Locate the cell with the specified text and output its [X, Y] center coordinate. 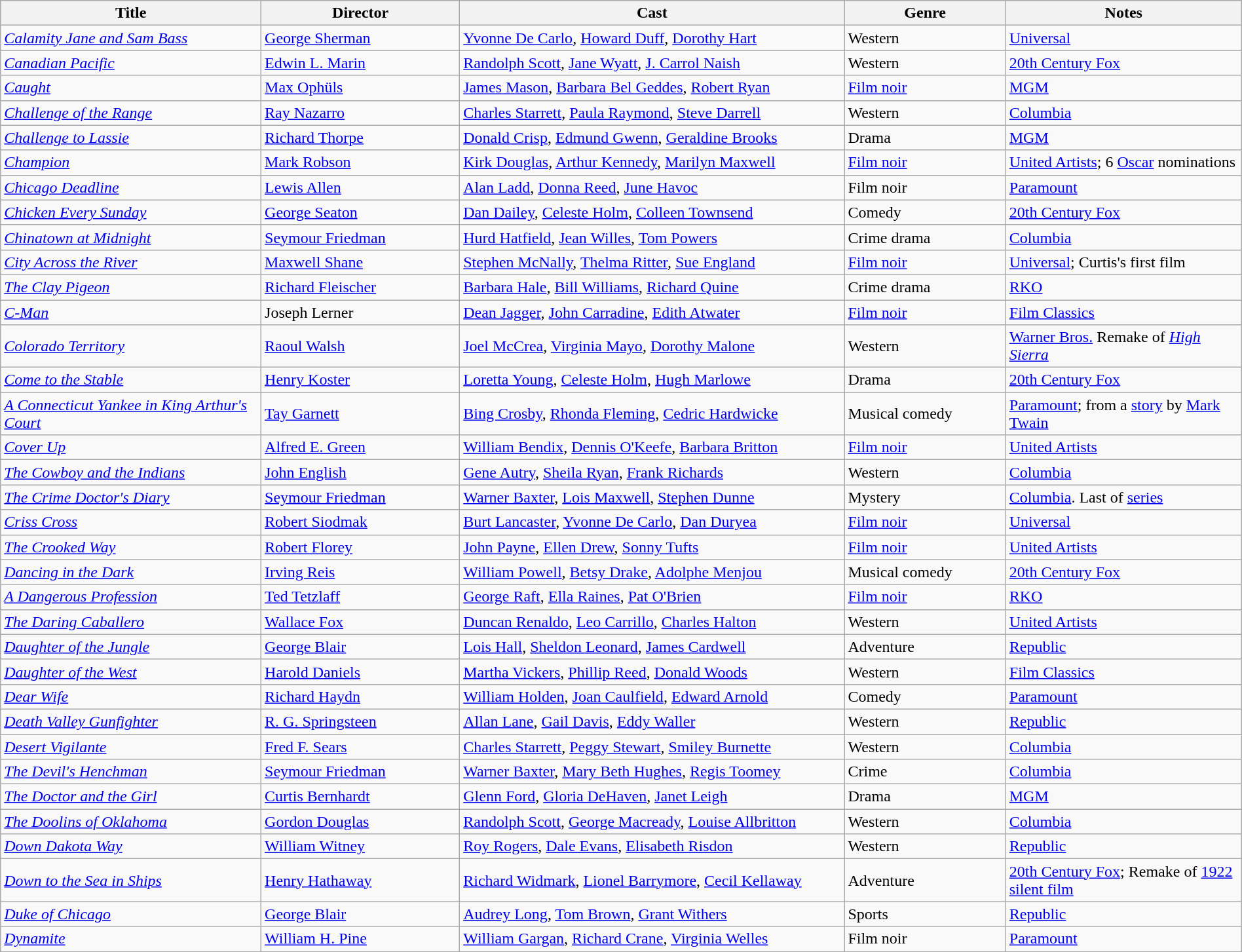
Duke of Chicago [131, 914]
Title [131, 13]
Wallace Fox [360, 622]
Challenge to Lassie [131, 138]
Joel McCrea, Virginia Mayo, Dorothy Malone [652, 346]
Dear Wife [131, 696]
Ted Tetzlaff [360, 597]
Henry Hathaway [360, 881]
Mark Robson [360, 162]
The Cowboy and the Indians [131, 472]
Colorado Territory [131, 346]
Lewis Allen [360, 187]
Burt Lancaster, Yvonne De Carlo, Dan Duryea [652, 522]
Fred F. Sears [360, 746]
Joseph Lerner [360, 313]
James Mason, Barbara Bel Geddes, Robert Ryan [652, 88]
City Across the River [131, 262]
Robert Siodmak [360, 522]
William Bendix, Dennis O'Keefe, Barbara Britton [652, 447]
Genre [925, 13]
Dancing in the Dark [131, 572]
United Artists; 6 Oscar nominations [1123, 162]
William Gargan, Richard Crane, Virginia Welles [652, 939]
Alfred E. Green [360, 447]
Down Dakota Way [131, 847]
Allan Lane, Gail Davis, Eddy Waller [652, 721]
William Holden, Joan Caulfield, Edward Arnold [652, 696]
Down to the Sea in Ships [131, 881]
Henry Koster [360, 380]
Hurd Hatfield, Jean Willes, Tom Powers [652, 237]
Randolph Scott, Jane Wyatt, J. Carrol Naish [652, 63]
C-Man [131, 313]
Sports [925, 914]
Criss Cross [131, 522]
Dan Dailey, Celeste Holm, Colleen Townsend [652, 212]
The Daring Caballero [131, 622]
John English [360, 472]
Audrey Long, Tom Brown, Grant Withers [652, 914]
George Sherman [360, 38]
Dean Jagger, John Carradine, Edith Atwater [652, 313]
Chinatown at Midnight [131, 237]
Tay Garnett [360, 414]
Curtis Bernhardt [360, 797]
Caught [131, 88]
Come to the Stable [131, 380]
Raoul Walsh [360, 346]
Glenn Ford, Gloria DeHaven, Janet Leigh [652, 797]
Loretta Young, Celeste Holm, Hugh Marlowe [652, 380]
The Crooked Way [131, 547]
Warner Bros. Remake of High Sierra [1123, 346]
Notes [1123, 13]
The Clay Pigeon [131, 287]
Charles Starrett, Peggy Stewart, Smiley Burnette [652, 746]
Desert Vigilante [131, 746]
R. G. Springsteen [360, 721]
Cast [652, 13]
Calamity Jane and Sam Bass [131, 38]
Irving Reis [360, 572]
John Payne, Ellen Drew, Sonny Tufts [652, 547]
The Doctor and the Girl [131, 797]
The Devil's Henchman [131, 772]
Daughter of the West [131, 672]
Gene Autry, Sheila Ryan, Frank Richards [652, 472]
Universal; Curtis's first film [1123, 262]
Mystery [925, 497]
Duncan Renaldo, Leo Carrillo, Charles Halton [652, 622]
Daughter of the Jungle [131, 647]
Director [360, 13]
Max Ophüls [360, 88]
Edwin L. Marin [360, 63]
Crime [925, 772]
Donald Crisp, Edmund Gwenn, Geraldine Brooks [652, 138]
Maxwell Shane [360, 262]
Warner Baxter, Mary Beth Hughes, Regis Toomey [652, 772]
Cover Up [131, 447]
George Seaton [360, 212]
Richard Fleischer [360, 287]
Death Valley Gunfighter [131, 721]
Alan Ladd, Donna Reed, June Havoc [652, 187]
Lois Hall, Sheldon Leonard, James Cardwell [652, 647]
Chicken Every Sunday [131, 212]
A Dangerous Profession [131, 597]
Richard Haydn [360, 696]
Paramount; from a story by Mark Twain [1123, 414]
Richard Thorpe [360, 138]
20th Century Fox; Remake of 1922 silent film [1123, 881]
William Powell, Betsy Drake, Adolphe Menjou [652, 572]
Charles Starrett, Paula Raymond, Steve Darrell [652, 113]
Yvonne De Carlo, Howard Duff, Dorothy Hart [652, 38]
The Crime Doctor's Diary [131, 497]
Kirk Douglas, Arthur Kennedy, Marilyn Maxwell [652, 162]
Canadian Pacific [131, 63]
George Raft, Ella Raines, Pat O'Brien [652, 597]
Harold Daniels [360, 672]
Richard Widmark, Lionel Barrymore, Cecil Kellaway [652, 881]
Ray Nazarro [360, 113]
Stephen McNally, Thelma Ritter, Sue England [652, 262]
Gordon Douglas [360, 822]
Challenge of the Range [131, 113]
Roy Rogers, Dale Evans, Elisabeth Risdon [652, 847]
Dynamite [131, 939]
Champion [131, 162]
William H. Pine [360, 939]
The Doolins of Oklahoma [131, 822]
Randolph Scott, George Macready, Louise Allbritton [652, 822]
Barbara Hale, Bill Williams, Richard Quine [652, 287]
Bing Crosby, Rhonda Fleming, Cedric Hardwicke [652, 414]
Robert Florey [360, 547]
Columbia. Last of series [1123, 497]
William Witney [360, 847]
Martha Vickers, Phillip Reed, Donald Woods [652, 672]
A Connecticut Yankee in King Arthur's Court [131, 414]
Chicago Deadline [131, 187]
Warner Baxter, Lois Maxwell, Stephen Dunne [652, 497]
